Capture the cell that displays the provided text and extract its [x, y] central coordinate. 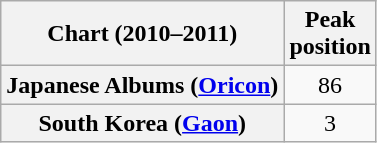
South Korea (Gaon) [142, 123]
Chart (2010–2011) [142, 34]
86 [330, 85]
3 [330, 123]
Japanese Albums (Oricon) [142, 85]
Peakposition [330, 34]
